Output the [X, Y] coordinate of the center of the cell containing the given text.  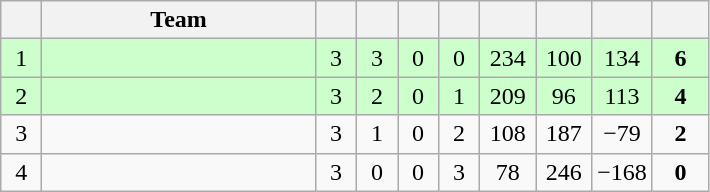
100 [564, 58]
108 [508, 134]
187 [564, 134]
246 [564, 172]
−168 [622, 172]
−79 [622, 134]
6 [680, 58]
134 [622, 58]
234 [508, 58]
Team [179, 20]
209 [508, 96]
113 [622, 96]
78 [508, 172]
96 [564, 96]
